For the text-containing cell, return its midpoint in [X, Y] coordinate format. 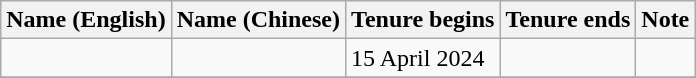
Name (English) [86, 20]
Tenure begins [423, 20]
Tenure ends [568, 20]
Name (Chinese) [258, 20]
15 April 2024 [423, 58]
Note [666, 20]
